Output the (X, Y) coordinate of the center of the cell containing the given text.  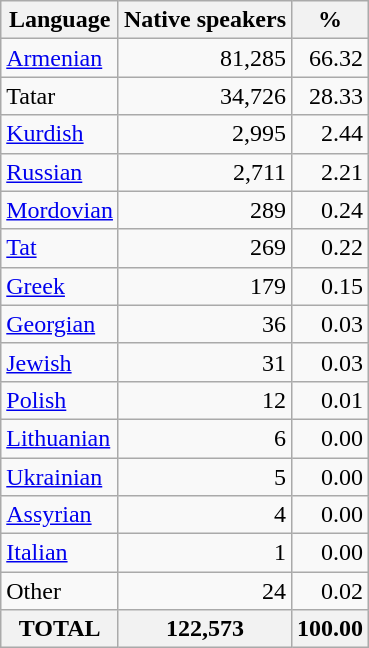
Mordovian (60, 210)
Kurdish (60, 134)
0.15 (330, 286)
Tat (60, 248)
Polish (60, 400)
179 (204, 286)
Native speakers (204, 20)
66.32 (330, 58)
0.02 (330, 591)
Russian (60, 172)
289 (204, 210)
2.21 (330, 172)
2,711 (204, 172)
Language (60, 20)
2.44 (330, 134)
4 (204, 515)
Lithuanian (60, 438)
% (330, 20)
0.22 (330, 248)
Ukrainian (60, 477)
Jewish (60, 362)
6 (204, 438)
Other (60, 591)
31 (204, 362)
269 (204, 248)
Assyrian (60, 515)
Armenian (60, 58)
36 (204, 324)
Tatar (60, 96)
100.00 (330, 629)
0.24 (330, 210)
2,995 (204, 134)
Italian (60, 553)
81,285 (204, 58)
34,726 (204, 96)
122,573 (204, 629)
5 (204, 477)
12 (204, 400)
TOTAL (60, 629)
Georgian (60, 324)
0.01 (330, 400)
1 (204, 553)
Greek (60, 286)
28.33 (330, 96)
24 (204, 591)
